Find where the given text appears and provide that cell's center as (x, y) coordinate. 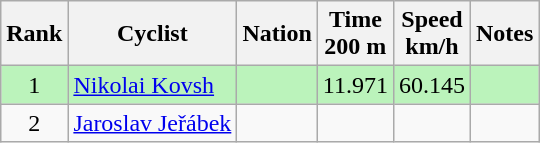
Jaroslav Jeřábek (152, 123)
Nation (277, 34)
Cyclist (152, 34)
Rank (34, 34)
Nikolai Kovsh (152, 85)
2 (34, 123)
1 (34, 85)
60.145 (432, 85)
11.971 (355, 85)
Speedkm/h (432, 34)
Time200 m (355, 34)
Notes (505, 34)
